Pinpoint the cell where the given text exists, returning its [X, Y] midpoint coordinate. 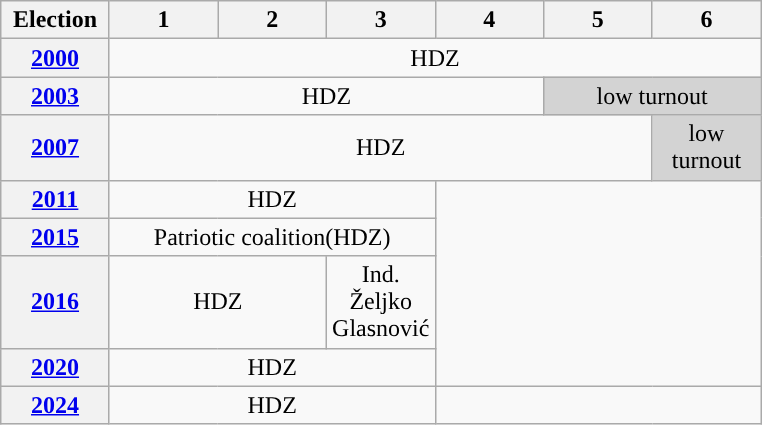
2 [272, 20]
2007 [56, 148]
Ind. Željko Glasnović [380, 302]
3 [380, 20]
Patriotic coalition(HDZ) [272, 237]
4 [490, 20]
2015 [56, 237]
5 [598, 20]
1 [164, 20]
2000 [56, 58]
Election [56, 20]
2011 [56, 199]
6 [706, 20]
2024 [56, 405]
2003 [56, 96]
2016 [56, 302]
2020 [56, 367]
